Scan for the cell matching the given text and deliver its (X, Y) coordinate at center. 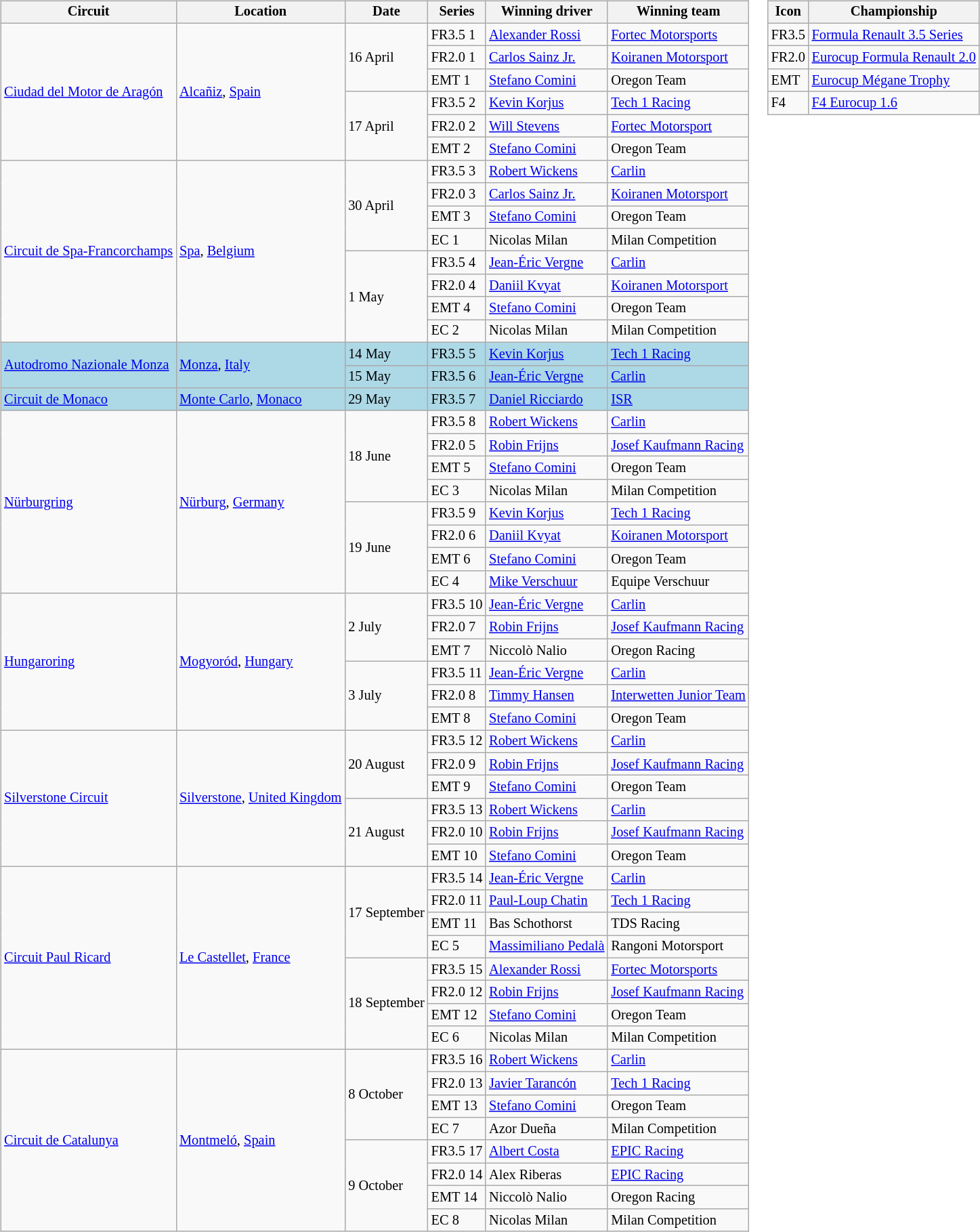
FR3.5 9 (457, 513)
FR3.5 (788, 35)
Eurocup Formula Renault 2.0 (894, 58)
FR2.0 14 (457, 1174)
Ciudad del Motor de Aragón (88, 91)
FR2.0 13 (457, 1083)
Spa, Belgium (260, 251)
FR3.5 17 (457, 1151)
EMT 7 (457, 650)
Alex Riberas (547, 1174)
FR3.5 1 (457, 35)
EMT 8 (457, 719)
EMT (788, 81)
EC 5 (457, 947)
Paul-Loup Chatin (547, 901)
Mogyoród, Hungary (260, 662)
EC 1 (457, 240)
FR2.0 4 (457, 286)
9 October (386, 1185)
18 September (386, 1004)
Circuit de Catalunya (88, 1141)
FR2.0 5 (457, 445)
FR3.5 3 (457, 171)
EMT 9 (457, 787)
EC 8 (457, 1220)
Mike Verschuur (547, 582)
EMT 3 (457, 217)
3 July (386, 696)
EMT 1 (457, 81)
FR3.5 10 (457, 605)
Date (386, 12)
Javier Tarancón (547, 1083)
30 April (386, 206)
Series (457, 12)
FR3.5 5 (457, 354)
EMT 14 (457, 1197)
EC 2 (457, 331)
Silverstone, United Kingdom (260, 799)
FR3.5 6 (457, 377)
EMT 2 (457, 149)
Championship (894, 12)
Nürburg, Germany (260, 501)
FR2.0 3 (457, 194)
EMT 13 (457, 1106)
Formula Renault 3.5 Series (894, 35)
EMT 11 (457, 924)
29 May (386, 400)
FR3.5 16 (457, 1061)
Circuit de Monaco (88, 400)
Montmeló, Spain (260, 1141)
16 April (386, 57)
EMT 4 (457, 308)
F4 (788, 103)
FR2.0 7 (457, 627)
18 June (386, 456)
Interwetten Junior Team (678, 696)
EMT 6 (457, 559)
FR3.5 4 (457, 263)
1 May (386, 297)
Rangoni Motorsport (678, 947)
FR2.0 11 (457, 901)
EC 7 (457, 1129)
FR3.5 2 (457, 103)
FR3.5 13 (457, 810)
Circuit Paul Ricard (88, 958)
Icon (788, 12)
EMT 5 (457, 468)
Winning team (678, 12)
Nürburgring (88, 501)
Azor Dueña (547, 1129)
Albert Costa (547, 1151)
FR2.0 9 (457, 764)
Monza, Italy (260, 364)
Eurocup Mégane Trophy (894, 81)
Autodromo Nazionale Monza (88, 364)
Equipe Verschuur (678, 582)
FR2.0 12 (457, 992)
FR2.0 1 (457, 58)
15 May (386, 377)
14 May (386, 354)
EC 3 (457, 490)
ISR (678, 400)
F4 Eurocup 1.6 (894, 103)
FR3.5 11 (457, 673)
Daniel Ricciardo (547, 400)
Massimiliano Pedalà (547, 947)
Winning driver (547, 12)
20 August (386, 764)
FR3.5 15 (457, 969)
Silverstone Circuit (88, 799)
FR3.5 12 (457, 742)
FR3.5 7 (457, 400)
17 September (386, 913)
FR2.0 8 (457, 696)
Alcañiz, Spain (260, 91)
Location (260, 12)
EMT 10 (457, 855)
FR2.0 10 (457, 832)
EC 4 (457, 582)
Circuit (88, 12)
Will Stevens (547, 126)
Circuit de Spa-Francorchamps (88, 251)
8 October (386, 1095)
Fortec Motorsport (678, 126)
EC 6 (457, 1038)
Bas Schothorst (547, 924)
Monte Carlo, Monaco (260, 400)
Timmy Hansen (547, 696)
FR3.5 14 (457, 878)
FR3.5 8 (457, 422)
FR2.0 6 (457, 536)
FR2.0 (788, 58)
TDS Racing (678, 924)
21 August (386, 833)
2 July (386, 627)
FR2.0 2 (457, 126)
EMT 12 (457, 1015)
19 June (386, 547)
17 April (386, 126)
Le Castellet, France (260, 958)
Hungaroring (88, 662)
